Return [x, y] of the center of cell containing provided text 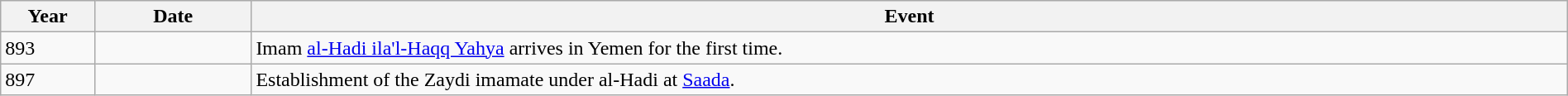
Date [172, 17]
Event [910, 17]
897 [48, 79]
Year [48, 17]
Establishment of the Zaydi imamate under al-Hadi at Saada. [910, 79]
893 [48, 48]
Imam al-Hadi ila'l-Haqq Yahya arrives in Yemen for the first time. [910, 48]
